Detect which cell encompasses the target text, then output its (X, Y) center coordinate. 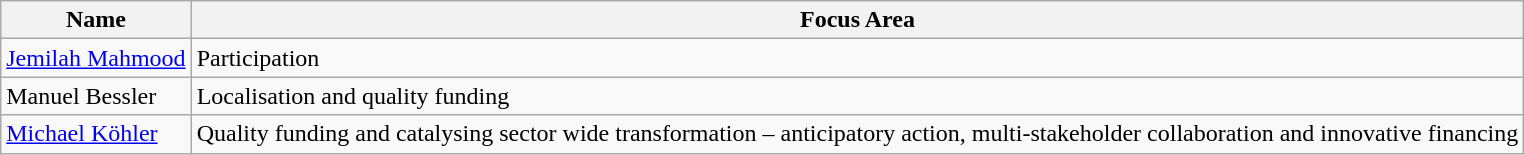
Localisation and quality funding (858, 96)
Michael Köhler (96, 134)
Manuel Bessler (96, 96)
Focus Area (858, 20)
Quality funding and catalysing sector wide transformation – anticipatory action, multi-stakeholder collaboration and innovative financing (858, 134)
Participation (858, 58)
Name (96, 20)
Jemilah Mahmood (96, 58)
